Detect which cell encompasses the target text, then output its [X, Y] center coordinate. 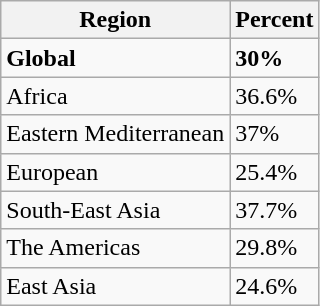
East Asia [116, 286]
37% [274, 134]
The Americas [116, 248]
36.6% [274, 96]
30% [274, 58]
37.7% [274, 210]
Global [116, 58]
24.6% [274, 286]
Percent [274, 20]
Region [116, 20]
Eastern Mediterranean [116, 134]
29.8% [274, 248]
European [116, 172]
Africa [116, 96]
South-East Asia [116, 210]
25.4% [274, 172]
